Provide the [x, y] coordinate of the cell's center where the given text is located.  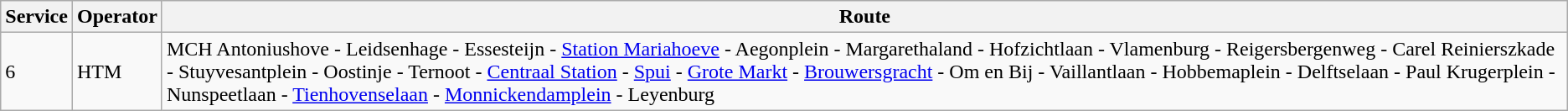
6 [37, 71]
Operator [117, 17]
Service [37, 17]
HTM [117, 71]
Route [864, 17]
